Identify which cell holds the provided text, then report its [x, y] central coordinate. 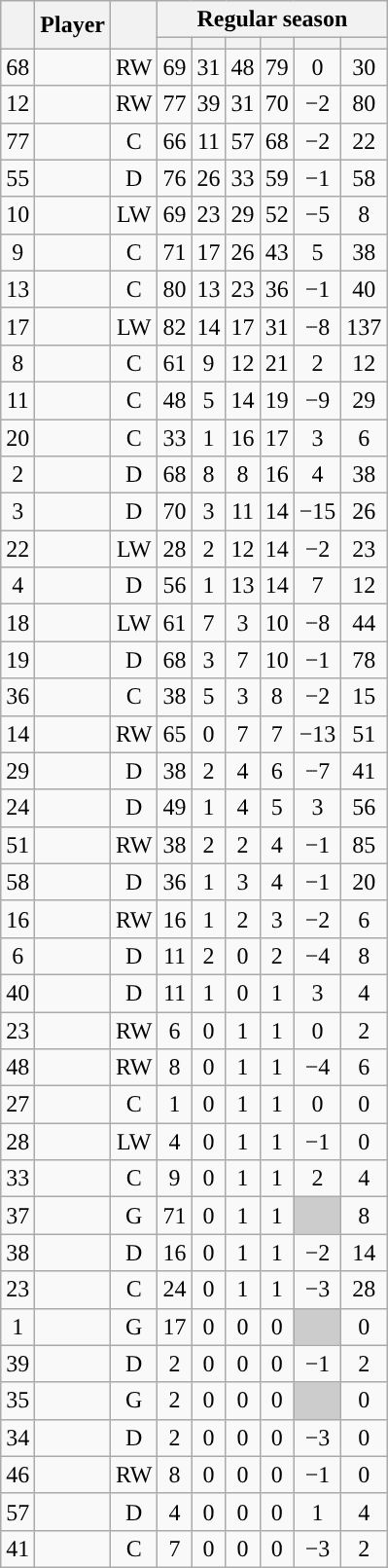
37 [18, 1216]
27 [18, 1105]
Player [73, 25]
59 [276, 178]
76 [175, 178]
−5 [317, 215]
65 [175, 734]
44 [364, 623]
−13 [317, 734]
30 [364, 67]
137 [364, 326]
34 [18, 1438]
18 [18, 623]
82 [175, 326]
43 [276, 252]
−9 [317, 400]
−15 [317, 512]
−7 [317, 771]
78 [364, 660]
85 [364, 845]
35 [18, 1401]
79 [276, 67]
15 [364, 697]
Regular season [272, 19]
46 [18, 1475]
49 [175, 808]
66 [175, 141]
55 [18, 178]
52 [276, 215]
21 [276, 363]
